Return [x, y] of the center of cell containing provided text 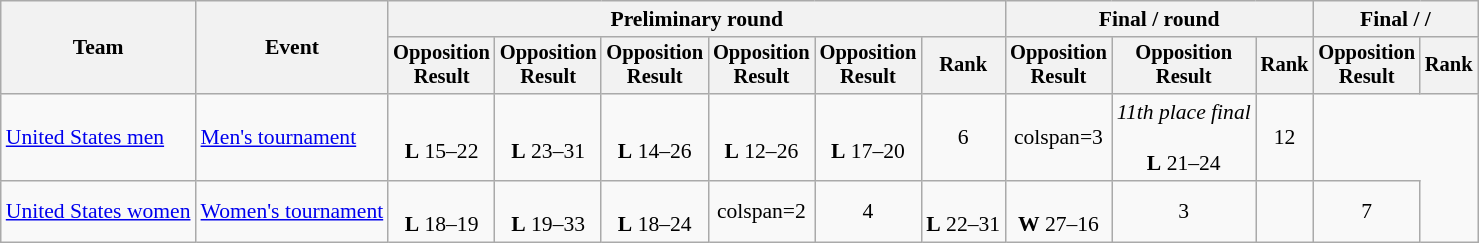
L 15–22 [442, 138]
colspan=3 [1058, 138]
L 18–24 [654, 212]
United States men [98, 138]
Men's tournament [292, 138]
4 [868, 212]
3 [1184, 212]
colspan=2 [762, 212]
Event [292, 48]
L 22–31 [963, 212]
W 27–16 [1058, 212]
12 [1285, 138]
Team [98, 48]
Final / round [1159, 19]
Final / / [1395, 19]
6 [963, 138]
Preliminary round [696, 19]
L 17–20 [868, 138]
11th place finalL 21–24 [1184, 138]
L 23–31 [548, 138]
United States women [98, 212]
L 18–19 [442, 212]
L 14–26 [654, 138]
L 12–26 [762, 138]
Women's tournament [292, 212]
L 19–33 [548, 212]
7 [1366, 212]
